Search for the cell housing the specified text and yield its [x, y] center coordinate. 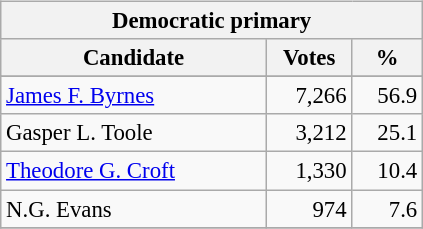
Candidate [134, 58]
N.G. Evans [134, 209]
% [388, 58]
Votes [309, 58]
3,212 [309, 133]
7.6 [388, 209]
Democratic primary [212, 21]
25.1 [388, 133]
1,330 [309, 171]
10.4 [388, 171]
Theodore G. Croft [134, 171]
974 [309, 209]
Gasper L. Toole [134, 133]
7,266 [309, 96]
56.9 [388, 96]
James F. Byrnes [134, 96]
